Output the (X, Y) coordinate of the center of the cell containing the given text.  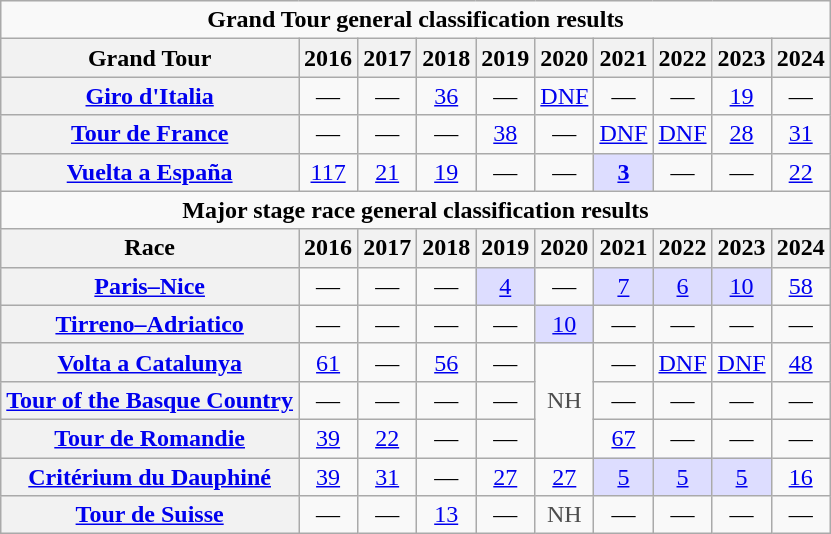
61 (328, 362)
16 (800, 477)
Tour of the Basque Country (150, 400)
67 (624, 438)
Tirreno–Adriatico (150, 324)
Tour de Suisse (150, 515)
36 (446, 96)
3 (624, 172)
Grand Tour (150, 58)
117 (328, 172)
58 (800, 286)
4 (506, 286)
Critérium du Dauphiné (150, 477)
Major stage race general classification results (416, 210)
21 (388, 172)
13 (446, 515)
Volta a Catalunya (150, 362)
56 (446, 362)
6 (682, 286)
Grand Tour general classification results (416, 20)
Vuelta a España (150, 172)
28 (742, 134)
38 (506, 134)
7 (624, 286)
Race (150, 248)
Paris–Nice (150, 286)
48 (800, 362)
Giro d'Italia (150, 96)
Tour de France (150, 134)
Tour de Romandie (150, 438)
